For the text-containing cell, return its midpoint in [x, y] coordinate format. 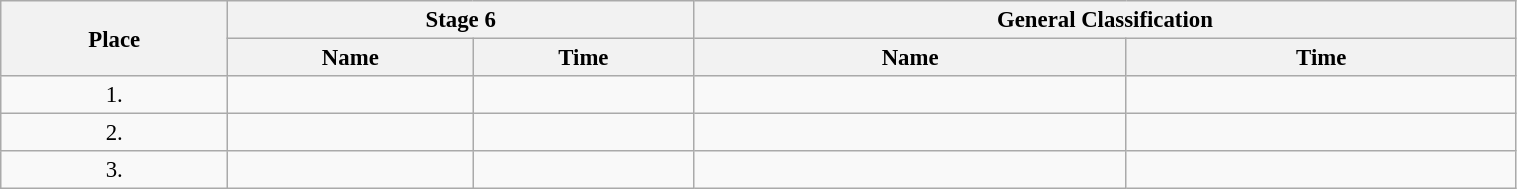
1. [114, 95]
2. [114, 133]
Stage 6 [461, 20]
Place [114, 38]
3. [114, 170]
General Classification [1105, 20]
